Locate the cell with the specified text and output its [X, Y] center coordinate. 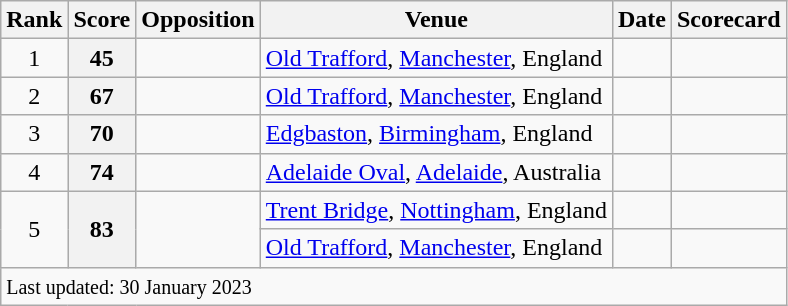
3 [34, 134]
74 [102, 172]
Edgbaston, Birmingham, England [436, 134]
Rank [34, 20]
5 [34, 229]
45 [102, 58]
83 [102, 229]
4 [34, 172]
1 [34, 58]
Adelaide Oval, Adelaide, Australia [436, 172]
67 [102, 96]
Venue [436, 20]
2 [34, 96]
Trent Bridge, Nottingham, England [436, 210]
70 [102, 134]
Score [102, 20]
Last updated: 30 January 2023 [394, 286]
Scorecard [728, 20]
Date [642, 20]
Opposition [198, 20]
